Provide the [X, Y] coordinate of the cell's center where the given text is located.  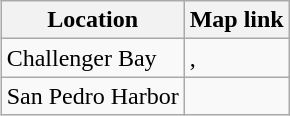
Challenger Bay [92, 58]
, [236, 58]
Location [92, 20]
Map link [236, 20]
San Pedro Harbor [92, 96]
